Search for the cell housing the specified text and yield its (x, y) center coordinate. 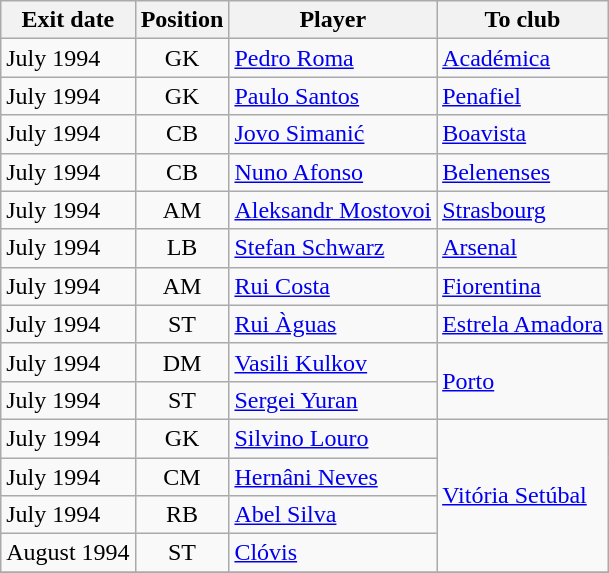
Silvino Louro (333, 438)
Jovo Simanić (333, 134)
Hernâni Neves (333, 477)
Abel Silva (333, 515)
Aleksandr Mostovoi (333, 210)
Position (182, 20)
Exit date (68, 20)
To club (523, 20)
Vasili Kulkov (333, 362)
DM (182, 362)
Paulo Santos (333, 96)
Académica (523, 58)
Rui Àguas (333, 324)
Strasbourg (523, 210)
Stefan Schwarz (333, 248)
Rui Costa (333, 286)
Porto (523, 381)
CM (182, 477)
Estrela Amadora (523, 324)
Pedro Roma (333, 58)
Sergei Yuran (333, 400)
Vitória Setúbal (523, 495)
Nuno Afonso (333, 172)
Fiorentina (523, 286)
RB (182, 515)
Clóvis (333, 553)
August 1994 (68, 553)
Arsenal (523, 248)
Player (333, 20)
Penafiel (523, 96)
Belenenses (523, 172)
Boavista (523, 134)
LB (182, 248)
